From the cell containing the given text, extract its center point as (X, Y) coordinate. 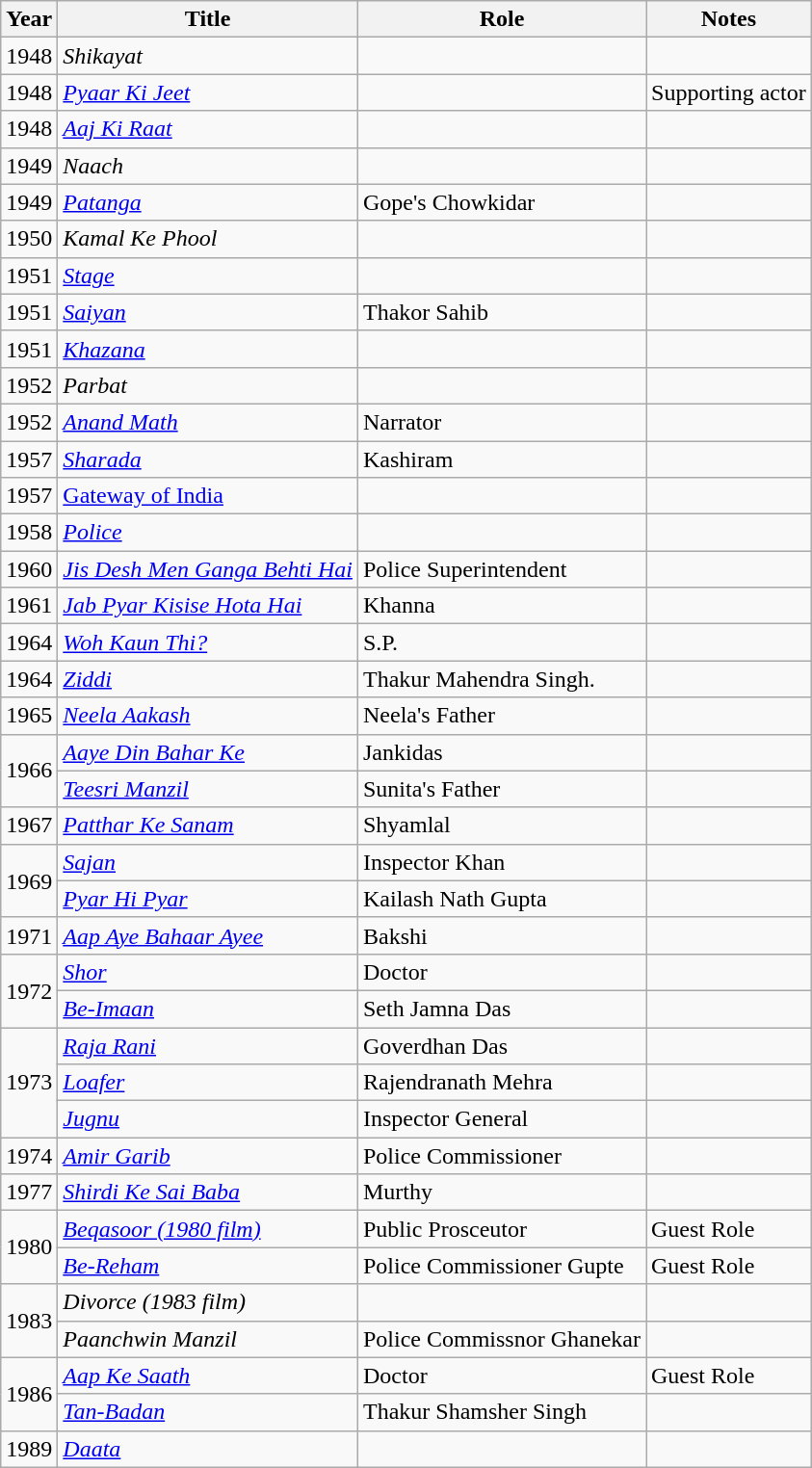
Daata (208, 1449)
1969 (29, 880)
Sharada (208, 459)
Naach (208, 166)
1967 (29, 826)
Title (208, 19)
Jugnu (208, 1119)
Shor (208, 972)
Anand Math (208, 422)
Neela Aakash (208, 716)
Khazana (208, 349)
Gope's Chowkidar (501, 202)
Raja Rani (208, 1045)
Stage (208, 275)
Thakur Mahendra Singh. (501, 679)
Police (208, 533)
Shikayat (208, 56)
1958 (29, 533)
1961 (29, 606)
Narrator (501, 422)
Tan-Badan (208, 1412)
Police Commissioner (501, 1156)
Aap Aye Bahaar Ayee (208, 935)
1983 (29, 1321)
Jab Pyar Kisise Hota Hai (208, 606)
1960 (29, 569)
Jis Desh Men Ganga Behti Hai (208, 569)
Khanna (501, 606)
Patthar Ke Sanam (208, 826)
Police Commissnor Ghanekar (501, 1339)
1950 (29, 239)
Loafer (208, 1083)
Paanchwin Manzil (208, 1339)
Police Superintendent (501, 569)
Shirdi Ke Sai Baba (208, 1193)
1974 (29, 1156)
Be-Imaan (208, 1009)
Bakshi (501, 935)
Parbat (208, 385)
1973 (29, 1082)
Public Prosceutor (501, 1229)
1971 (29, 935)
Inspector General (501, 1119)
Police Commissioner Gupte (501, 1266)
Divorce (1983 film) (208, 1302)
1989 (29, 1449)
Amir Garib (208, 1156)
Aap Ke Saath (208, 1376)
1986 (29, 1394)
Notes (728, 19)
Thakor Sahib (501, 312)
1966 (29, 771)
Pyar Hi Pyar (208, 899)
1965 (29, 716)
Shyamlal (501, 826)
Sajan (208, 862)
Patanga (208, 202)
Supporting actor (728, 92)
Seth Jamna Das (501, 1009)
Role (501, 19)
Be-Reham (208, 1266)
S.P. (501, 642)
Woh Kaun Thi? (208, 642)
1972 (29, 990)
Teesri Manzil (208, 789)
Pyaar Ki Jeet (208, 92)
Year (29, 19)
Kashiram (501, 459)
Murthy (501, 1193)
Neela's Father (501, 716)
Kamal Ke Phool (208, 239)
Jankidas (501, 752)
Goverdhan Das (501, 1045)
1980 (29, 1247)
Aaj Ki Raat (208, 129)
Beqasoor (1980 film) (208, 1229)
Saiyan (208, 312)
Gateway of India (208, 496)
Inspector Khan (501, 862)
Rajendranath Mehra (501, 1083)
Aaye Din Bahar Ke (208, 752)
Kailash Nath Gupta (501, 899)
Thakur Shamsher Singh (501, 1412)
1977 (29, 1193)
Sunita's Father (501, 789)
Ziddi (208, 679)
